Capture the cell that displays the provided text and extract its (x, y) central coordinate. 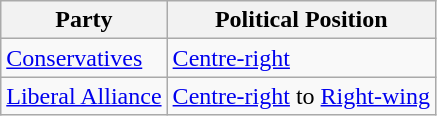
Conservatives (84, 58)
Centre-right to Right-wing (301, 96)
Political Position (301, 20)
Party (84, 20)
Liberal Alliance (84, 96)
Centre-right (301, 58)
